Return the (x, y) coordinate for the center point of the cell that contains the specified text.  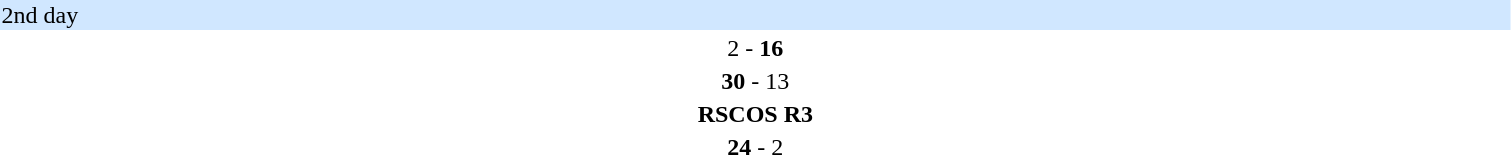
30 - 13 (756, 81)
2 - 16 (756, 48)
RSCOS R3 (756, 114)
2nd day (756, 15)
